For the text-containing cell, return its midpoint in (x, y) coordinate format. 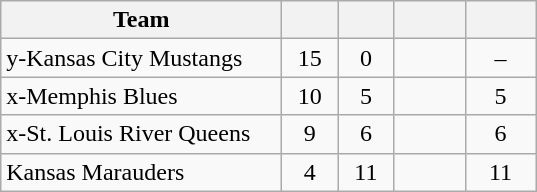
Team (142, 20)
4 (310, 172)
x-Memphis Blues (142, 96)
– (500, 58)
15 (310, 58)
9 (310, 134)
0 (366, 58)
x-St. Louis River Queens (142, 134)
y-Kansas City Mustangs (142, 58)
Kansas Marauders (142, 172)
10 (310, 96)
